Provide the [X, Y] coordinate of the cell's center where the given text is located.  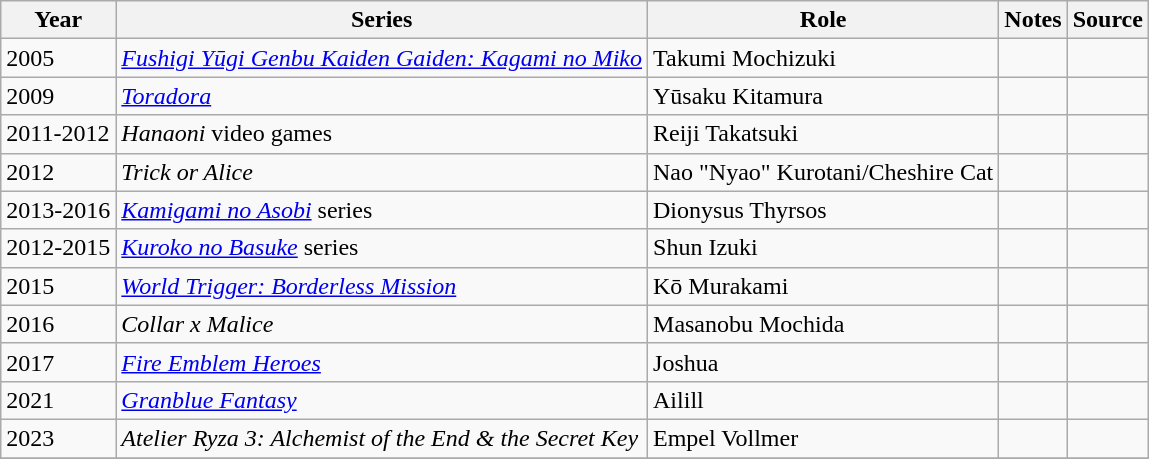
2011-2012 [58, 134]
World Trigger: Borderless Mission [382, 286]
Joshua [824, 362]
Dionysus Thyrsos [824, 210]
Fushigi Yūgi Genbu Kaiden Gaiden: Kagami no Miko [382, 58]
Shun Izuki [824, 248]
Trick or Alice [382, 172]
Toradora [382, 96]
Kamigami no Asobi series [382, 210]
Yūsaku Kitamura [824, 96]
Atelier Ryza 3: Alchemist of the End & the Secret Key [382, 438]
2016 [58, 324]
Empel Vollmer [824, 438]
2013-2016 [58, 210]
2021 [58, 400]
2009 [58, 96]
2012-2015 [58, 248]
Collar x Malice [382, 324]
Granblue Fantasy [382, 400]
Reiji Takatsuki [824, 134]
Series [382, 20]
Kō Murakami [824, 286]
2023 [58, 438]
Fire Emblem Heroes [382, 362]
2012 [58, 172]
Notes [1033, 20]
Nao "Nyao" Kurotani/Cheshire Cat [824, 172]
Masanobu Mochida [824, 324]
Takumi Mochizuki [824, 58]
Kuroko no Basuke series [382, 248]
Source [1108, 20]
2017 [58, 362]
2015 [58, 286]
Hanaoni video games [382, 134]
2005 [58, 58]
Role [824, 20]
Year [58, 20]
Ailill [824, 400]
